Pinpoint the cell where the given text exists, returning its [x, y] midpoint coordinate. 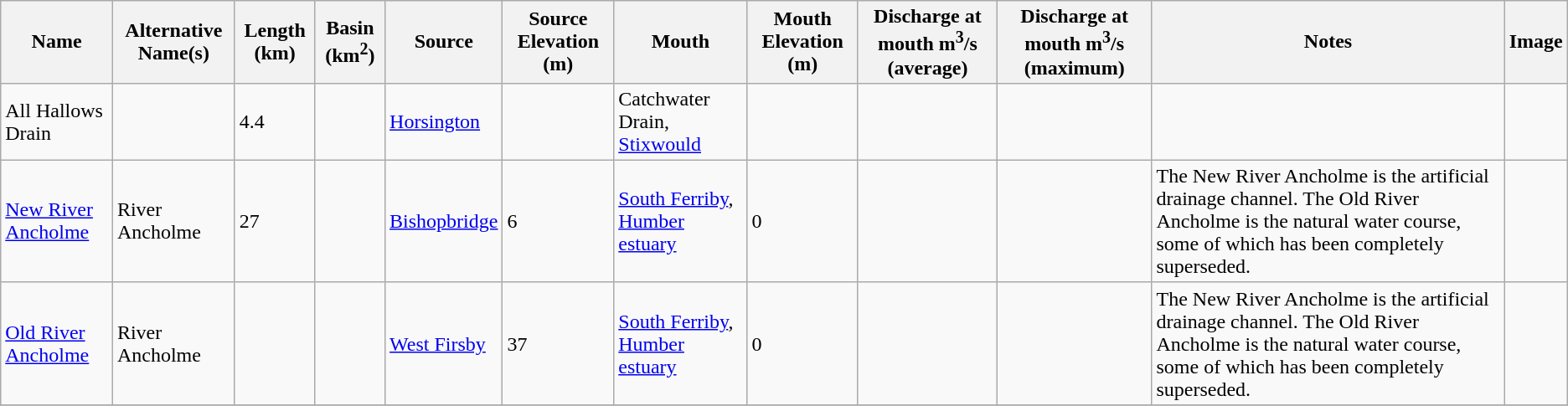
Catchwater Drain, Stixwould [680, 121]
6 [558, 221]
Horsington [444, 121]
4.4 [275, 121]
27 [275, 221]
Notes [1328, 42]
Discharge at mouth m3/s (maximum) [1074, 42]
Length (km) [275, 42]
Mouth Elevation (m) [802, 42]
Basin (km2) [350, 42]
All Hallows Drain [57, 121]
Alternative Name(s) [173, 42]
Discharge at mouth m3/s (average) [927, 42]
Source Elevation (m) [558, 42]
Name [57, 42]
Mouth [680, 42]
New River Ancholme [57, 221]
West Firsby [444, 343]
Bishopbridge [444, 221]
37 [558, 343]
Image [1536, 42]
Old River Ancholme [57, 343]
Source [444, 42]
